Locate the cell with the specified text and output its [x, y] center coordinate. 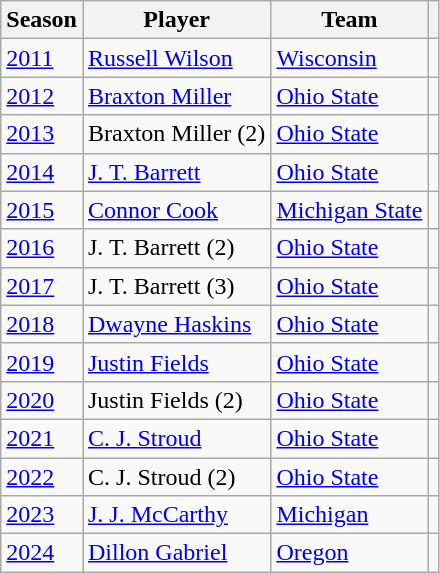
J. T. Barrett [176, 172]
J. T. Barrett (2) [176, 248]
Braxton Miller [176, 96]
2023 [42, 515]
Braxton Miller (2) [176, 134]
2013 [42, 134]
C. J. Stroud [176, 438]
Justin Fields (2) [176, 400]
Dwayne Haskins [176, 324]
Season [42, 20]
Michigan [350, 515]
Justin Fields [176, 362]
Team [350, 20]
C. J. Stroud (2) [176, 477]
Dillon Gabriel [176, 553]
J. T. Barrett (3) [176, 286]
2019 [42, 362]
J. J. McCarthy [176, 515]
2016 [42, 248]
Michigan State [350, 210]
2017 [42, 286]
2020 [42, 400]
Player [176, 20]
2012 [42, 96]
2022 [42, 477]
2021 [42, 438]
2011 [42, 58]
Russell Wilson [176, 58]
2024 [42, 553]
Connor Cook [176, 210]
Oregon [350, 553]
2015 [42, 210]
Wisconsin [350, 58]
2014 [42, 172]
2018 [42, 324]
